Provide the [x, y] coordinate of the cell's center where the given text is located.  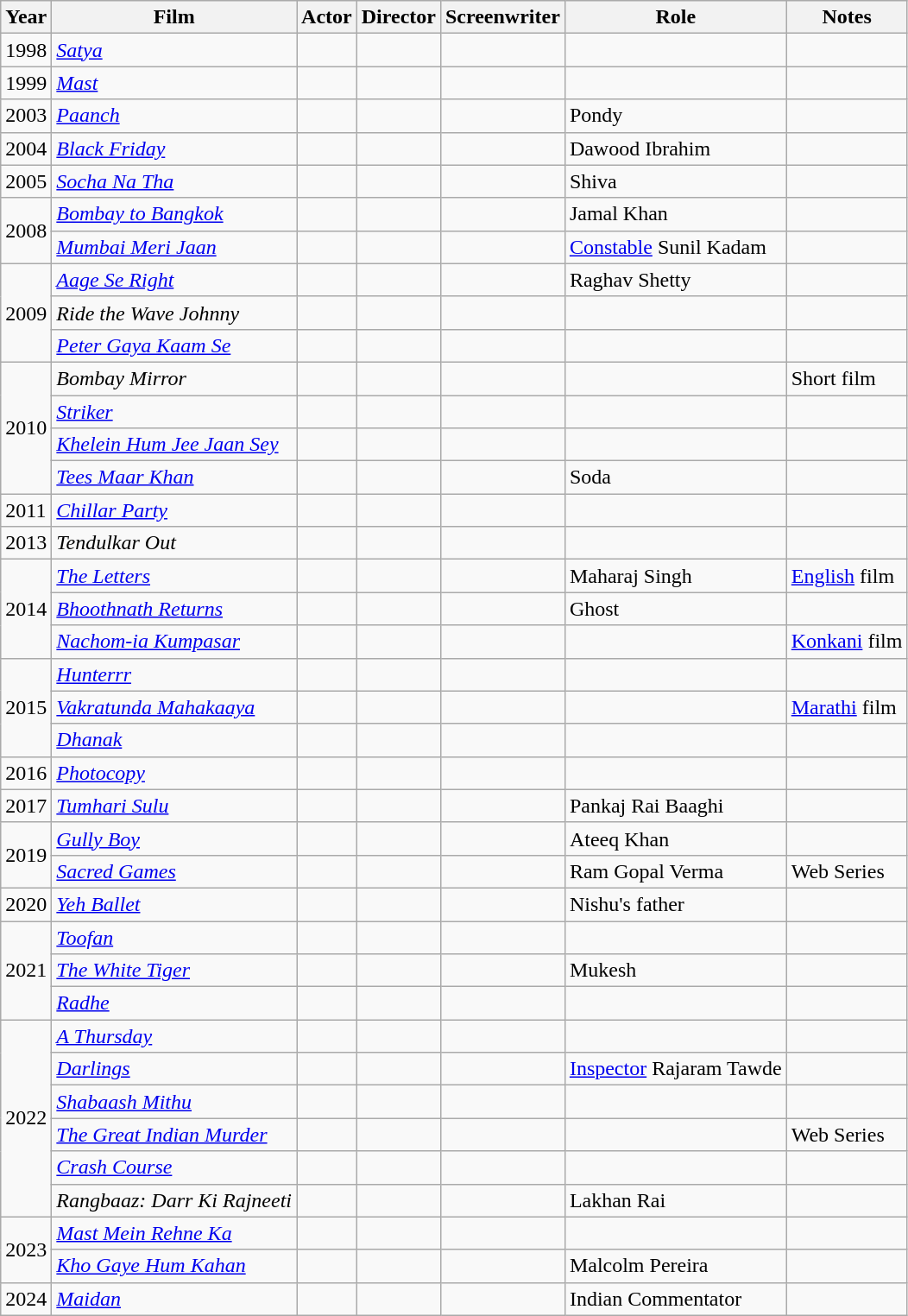
Jamal Khan [675, 214]
Hunterrr [174, 674]
Notes [847, 17]
Paanch [174, 116]
Actor [327, 17]
The White Tiger [174, 971]
Vakratunda Mahakaaya [174, 707]
Nishu's father [675, 904]
Ram Gopal Verma [675, 871]
Mukesh [675, 971]
2004 [26, 149]
Maidan [174, 1299]
Pondy [675, 116]
Khelein Hum Jee Jaan Sey [174, 445]
Chillar Party [174, 510]
Mumbai Meri Jaan [174, 247]
Bhoothnath Returns [174, 609]
2009 [26, 313]
2011 [26, 510]
2021 [26, 970]
Konkani film [847, 642]
Bombay to Bangkok [174, 214]
Ghost [675, 609]
2019 [26, 855]
Malcolm Pereira [675, 1266]
Gully Boy [174, 838]
2024 [26, 1299]
Peter Gaya Kaam Se [174, 345]
Photocopy [174, 773]
Maharaj Singh [675, 576]
Inspector Rajaram Tawde [675, 1069]
2022 [26, 1118]
Dhanak [174, 740]
Black Friday [174, 149]
2015 [26, 707]
1999 [26, 83]
1998 [26, 50]
Sacred Games [174, 871]
2013 [26, 543]
Role [675, 17]
Kho Gaye Hum Kahan [174, 1266]
The Letters [174, 576]
Socha Na Tha [174, 181]
Satya [174, 50]
Short film [847, 378]
Screenwriter [502, 17]
Nachom-ia Kumpasar [174, 642]
Shabaash Mithu [174, 1102]
The Great Indian Murder [174, 1135]
2023 [26, 1250]
Ateeq Khan [675, 838]
Lakhan Rai [675, 1200]
2008 [26, 231]
Crash Course [174, 1167]
Indian Commentator [675, 1299]
Aage Se Right [174, 280]
Soda [675, 478]
2016 [26, 773]
Film [174, 17]
Mast Mein Rehne Ka [174, 1233]
Tumhari Sulu [174, 806]
2003 [26, 116]
Year [26, 17]
Toofan [174, 937]
Dawood Ibrahim [675, 149]
2017 [26, 806]
Bombay Mirror [174, 378]
Director [399, 17]
Tees Maar Khan [174, 478]
English film [847, 576]
2005 [26, 181]
Mast [174, 83]
Ride the Wave Johnny [174, 313]
Darlings [174, 1069]
Tendulkar Out [174, 543]
Rangbaaz: Darr Ki Rajneeti [174, 1200]
A Thursday [174, 1036]
2020 [26, 904]
Shiva [675, 181]
Marathi film [847, 707]
2010 [26, 427]
Constable Sunil Kadam [675, 247]
Yeh Ballet [174, 904]
Raghav Shetty [675, 280]
Radhe [174, 1003]
Striker [174, 412]
2014 [26, 609]
Pankaj Rai Baaghi [675, 806]
